For the text-containing cell, return its midpoint in (x, y) coordinate format. 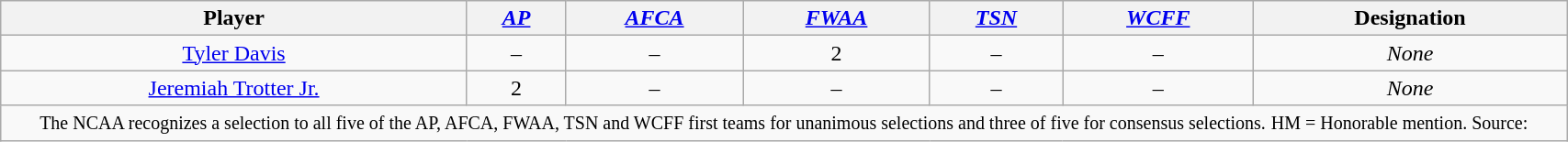
Tyler Davis (234, 53)
AP (516, 18)
FWAA (836, 18)
Designation (1409, 18)
AFCA (654, 18)
Player (234, 18)
Jeremiah Trotter Jr. (234, 88)
TSN (996, 18)
WCFF (1157, 18)
